Detect which cell encompasses the target text, then output its [X, Y] center coordinate. 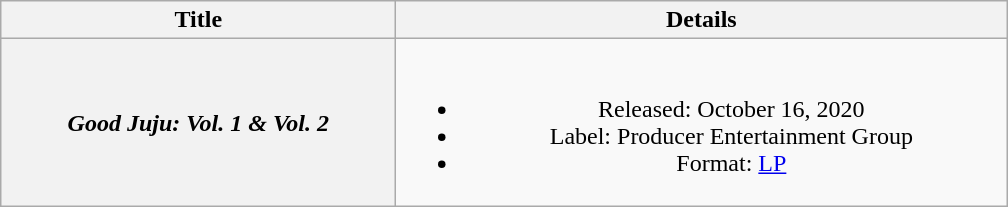
Released: October 16, 2020Label: Producer Entertainment GroupFormat: LP [702, 122]
Details [702, 20]
Good Juju: Vol. 1 & Vol. 2 [198, 122]
Title [198, 20]
